Determine the (X, Y) coordinate at the center of the cell enclosing the given text.  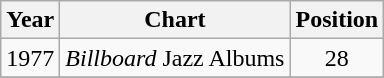
Year (30, 20)
Chart (175, 20)
28 (337, 58)
1977 (30, 58)
Billboard Jazz Albums (175, 58)
Position (337, 20)
